Identify which cell holds the provided text, then report its [X, Y] central coordinate. 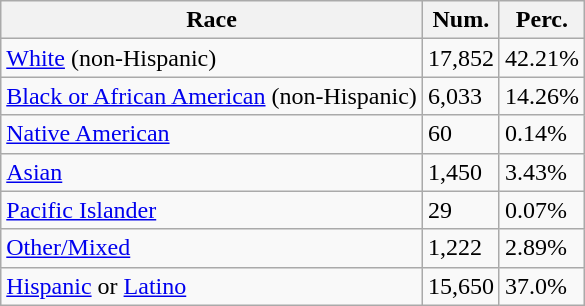
2.89% [542, 248]
Hispanic or Latino [212, 286]
0.07% [542, 210]
60 [460, 134]
14.26% [542, 96]
Race [212, 20]
0.14% [542, 134]
Pacific Islander [212, 210]
3.43% [542, 172]
White (non-Hispanic) [212, 58]
6,033 [460, 96]
42.21% [542, 58]
Perc. [542, 20]
Other/Mixed [212, 248]
1,450 [460, 172]
37.0% [542, 286]
17,852 [460, 58]
Native American [212, 134]
29 [460, 210]
1,222 [460, 248]
Asian [212, 172]
Black or African American (non-Hispanic) [212, 96]
Num. [460, 20]
15,650 [460, 286]
